Output the [x, y] coordinate of the center of the cell containing the given text.  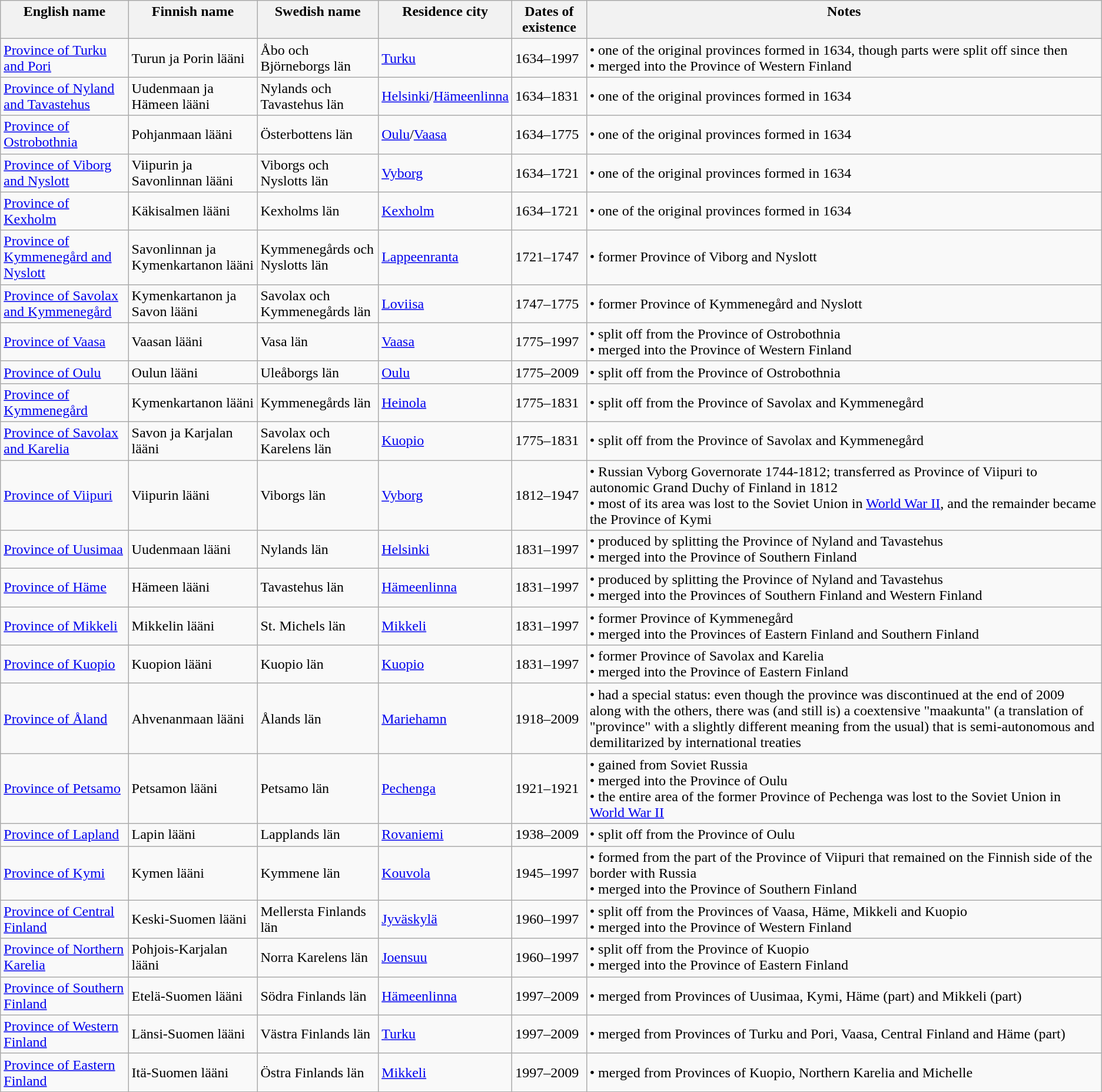
Joensuu [445, 957]
Province of Western Finland [65, 1034]
Lapin lääni [193, 835]
Kuopion lääni [193, 664]
Västra Finlands län [318, 1034]
St. Michels län [318, 626]
Oulu [445, 372]
Mikkelin lääni [193, 626]
Åbo och Björneborgs län [318, 58]
1775–2009 [550, 372]
Province of Central Finland [65, 920]
Province of Oulu [65, 372]
Etelä-Suomen lääni [193, 996]
Savonlinnan ja Kymenkartanon lääni [193, 257]
• former Province of Savolax and Karelia• merged into the Province of Eastern Finland [844, 664]
Nylands län [318, 550]
Österbottens län [318, 134]
Province of Kymmenegård and Nyslott [65, 257]
Province of Savolax and Karelia [65, 440]
Notes [844, 20]
Kymen lääni [193, 873]
Mellersta Finlands län [318, 920]
Province of Kuopio [65, 664]
Province of Eastern Finland [65, 1073]
Uudenmaan lääni [193, 550]
Pechenga [445, 789]
1634–1775 [550, 134]
Östra Finlands län [318, 1073]
Oulun lääni [193, 372]
• produced by splitting the Province of Nyland and Tavastehus• merged into the Provinces of Southern Finland and Western Finland [844, 588]
Province of Vaasa [65, 341]
• former Province of Viborg and Nyslott [844, 257]
1747–1775 [550, 304]
Ahvenanmaan lääni [193, 718]
Province of Ostrobothnia [65, 134]
Savon ja Karjalan lääni [193, 440]
Viipurin lääni [193, 496]
Dates of existence [550, 20]
• former Province of Kymmenegård• merged into the Provinces of Eastern Finland and Southern Finland [844, 626]
1721–1747 [550, 257]
Loviisa [445, 304]
Vaasan lääni [193, 341]
• former Province of Kymmenegård and Nyslott [844, 304]
Kymmene län [318, 873]
Province of Nyland and Tavastehus [65, 97]
Province of Häme [65, 588]
Hämeen lääni [193, 588]
Mariehamn [445, 718]
Province of Kymi [65, 873]
Lapplands län [318, 835]
Province of Åland [65, 718]
1775–1997 [550, 341]
Oulu/Vaasa [445, 134]
• merged from Provinces of Turku and Pori, Vaasa, Central Finland and Häme (part) [844, 1034]
Province of Petsamo [65, 789]
Kouvola [445, 873]
• split off from the Province of Oulu [844, 835]
Itä-Suomen lääni [193, 1073]
Province of Uusimaa [65, 550]
Province of Southern Finland [65, 996]
• merged from Provinces of Uusimaa, Kymi, Häme (part) and Mikkeli (part) [844, 996]
Södra Finlands län [318, 996]
Uudenmaan ja Hämeen lääni [193, 97]
Kymenkartanon lääni [193, 403]
Nylands och Tavastehus län [318, 97]
Kexholms län [318, 211]
Province of Viipuri [65, 496]
Petsamo län [318, 789]
Province of Northern Karelia [65, 957]
• split off from the Province of Kuopio• merged into the Province of Eastern Finland [844, 957]
Käkisalmen lääni [193, 211]
• split off from the Province of Ostrobothnia• merged into the Province of Western Finland [844, 341]
Province of Turku and Pori [65, 58]
Tavastehus län [318, 588]
• split off from the Provinces of Vaasa, Häme, Mikkeli and Kuopio• merged into the Province of Western Finland [844, 920]
Keski-Suomen lääni [193, 920]
Province of Kymmenegård [65, 403]
Province of Mikkeli [65, 626]
Kexholm [445, 211]
Province of Lapland [65, 835]
Länsi-Suomen lääni [193, 1034]
• produced by splitting the Province of Nyland and Tavastehus• merged into the Province of Southern Finland [844, 550]
Kymmenegårds län [318, 403]
Jyväskylä [445, 920]
1634–1831 [550, 97]
1634–1997 [550, 58]
Finnish name [193, 20]
Helsinki/Hämeenlinna [445, 97]
Residence city [445, 20]
Vaasa [445, 341]
Province of Viborg and Nyslott [65, 173]
Savolax och Karelens län [318, 440]
Viborgs och Nyslotts län [318, 173]
1918–2009 [550, 718]
1945–1997 [550, 873]
Vasa län [318, 341]
Savolax och Kymmenegårds län [318, 304]
Ålands län [318, 718]
Pohjois-Karjalan lääni [193, 957]
Kymmenegårds och Nyslotts län [318, 257]
Norra Karelens län [318, 957]
Kymenkartanon ja Savon lääni [193, 304]
Viipurin ja Savonlinnan lääni [193, 173]
Heinola [445, 403]
Swedish name [318, 20]
• split off from the Province of Ostrobothnia [844, 372]
Turun ja Porin lääni [193, 58]
Uleåborgs län [318, 372]
Kuopio län [318, 664]
Province of Kexholm [65, 211]
1921–1921 [550, 789]
Rovaniemi [445, 835]
1938–2009 [550, 835]
• merged from Provinces of Kuopio, Northern Karelia and Michelle [844, 1073]
Viborgs län [318, 496]
Pohjanmaan lääni [193, 134]
• one of the original provinces formed in 1634, though parts were split off since then• merged into the Province of Western Finland [844, 58]
1812–1947 [550, 496]
English name [65, 20]
Lappeenranta [445, 257]
Petsamon lääni [193, 789]
Helsinki [445, 550]
Province of Savolax and Kymmenegård [65, 304]
